Extract the (X, Y) coordinate from the center of the cell holding the provided text.  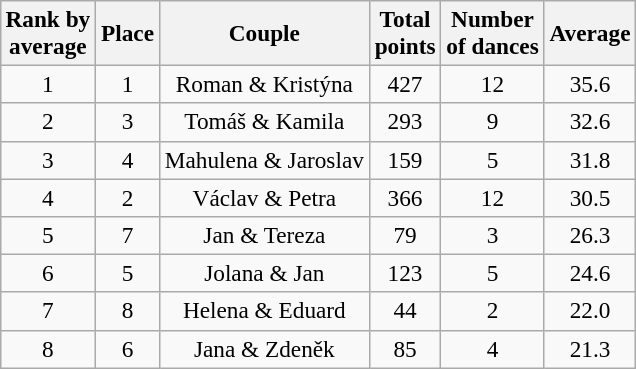
Average (590, 34)
24.6 (590, 273)
Place (128, 34)
Tomáš & Kamila (264, 122)
Helena & Eduard (264, 311)
Rank byaverage (48, 34)
Jolana & Jan (264, 273)
Jana & Zdeněk (264, 349)
44 (405, 311)
Václav & Petra (264, 198)
427 (405, 85)
Jan & Tereza (264, 236)
123 (405, 273)
366 (405, 198)
293 (405, 122)
159 (405, 160)
Roman & Kristýna (264, 85)
32.6 (590, 122)
30.5 (590, 198)
9 (492, 122)
26.3 (590, 236)
Totalpoints (405, 34)
79 (405, 236)
Couple (264, 34)
Mahulena & Jaroslav (264, 160)
Numberof dances (492, 34)
85 (405, 349)
21.3 (590, 349)
31.8 (590, 160)
35.6 (590, 85)
22.0 (590, 311)
